Scan for the cell matching the given text and deliver its (X, Y) coordinate at center. 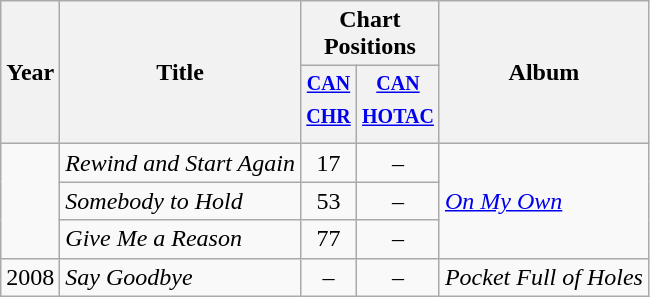
Give Me a Reason (180, 239)
53 (328, 201)
Title (180, 72)
CANCHR (328, 105)
Chart Positions (370, 34)
2008 (30, 277)
Rewind and Start Again (180, 163)
Somebody to Hold (180, 201)
77 (328, 239)
CANHOTAC (398, 105)
17 (328, 163)
Album (544, 72)
Say Goodbye (180, 277)
On My Own (544, 201)
Year (30, 72)
Pocket Full of Holes (544, 277)
